Determine the [X, Y] coordinate at the center of the cell enclosing the given text.  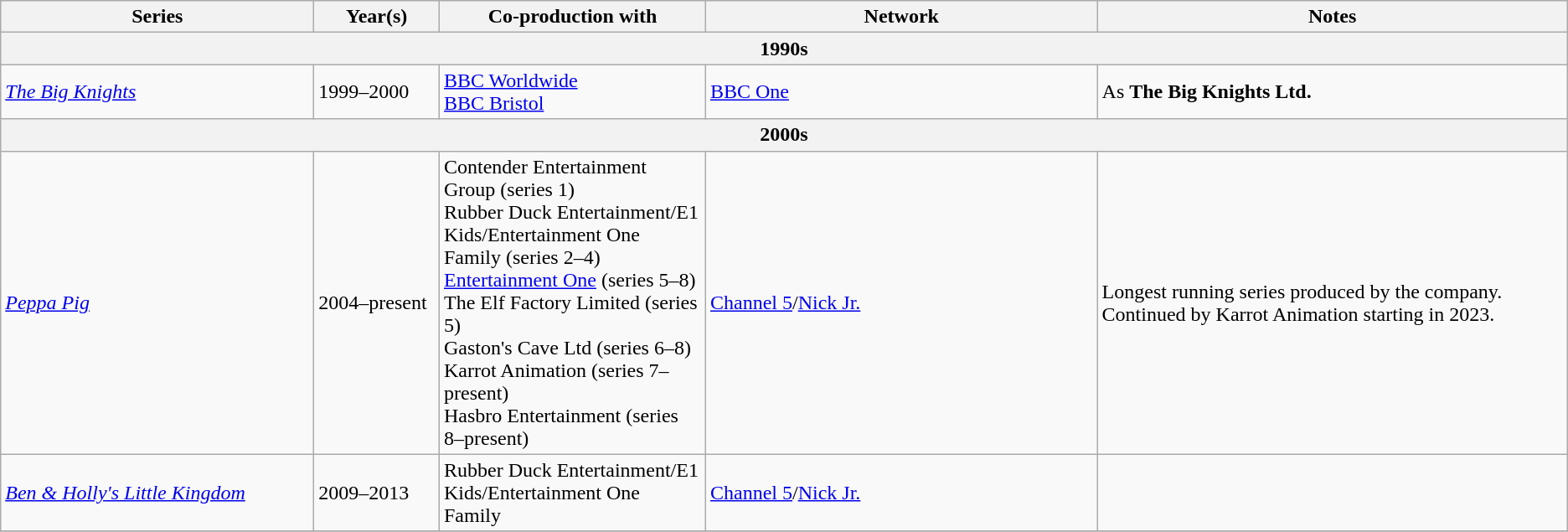
As The Big Knights Ltd. [1332, 92]
The Big Knights [157, 92]
Peppa Pig [157, 302]
2004–present [377, 302]
BBC One [901, 92]
Network [901, 17]
Series [157, 17]
BBC WorldwideBBC Bristol [572, 92]
1990s [784, 49]
Co-production with [572, 17]
Notes [1332, 17]
Ben & Holly's Little Kingdom [157, 493]
Longest running series produced by the company. Continued by Karrot Animation starting in 2023. [1332, 302]
2009–2013 [377, 493]
Rubber Duck Entertainment/E1 Kids/Entertainment One Family [572, 493]
1999–2000 [377, 92]
2000s [784, 135]
Year(s) [377, 17]
